Capture the cell that displays the provided text and extract its (x, y) central coordinate. 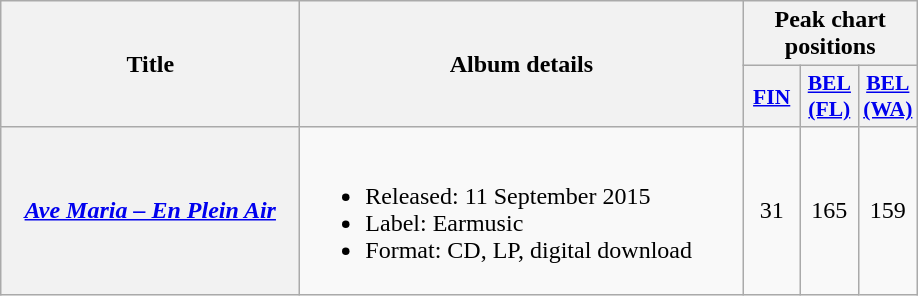
Title (150, 64)
BEL(FL) (830, 96)
Album details (522, 64)
165 (830, 210)
Released: 11 September 2015Label: EarmusicFormat: CD, LP, digital download (522, 210)
Ave Maria – En Plein Air (150, 210)
Peak chart positions (830, 34)
BEL(WA) (888, 96)
FIN (772, 96)
31 (772, 210)
159 (888, 210)
